From the cell containing the given text, extract its center point as [x, y] coordinate. 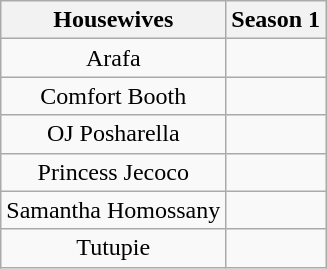
Season 1 [276, 20]
Housewives [114, 20]
Princess Jecoco [114, 172]
Tutupie [114, 248]
OJ Posharella [114, 134]
Arafa [114, 58]
Comfort Booth [114, 96]
Samantha Homossany [114, 210]
